Identify which cell holds the provided text, then report its (X, Y) central coordinate. 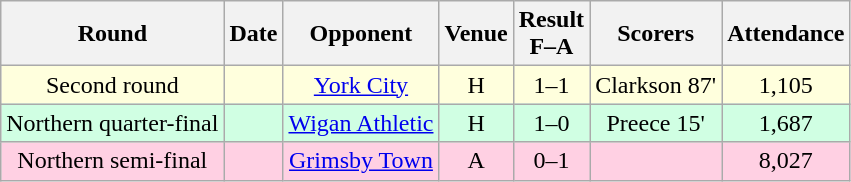
Grimsby Town (361, 161)
Round (112, 34)
Second round (112, 85)
Clarkson 87' (656, 85)
Northern semi-final (112, 161)
Scorers (656, 34)
0–1 (551, 161)
Date (254, 34)
8,027 (786, 161)
1–1 (551, 85)
Venue (476, 34)
York City (361, 85)
ResultF–A (551, 34)
1,687 (786, 123)
Attendance (786, 34)
1,105 (786, 85)
Opponent (361, 34)
A (476, 161)
Preece 15' (656, 123)
1–0 (551, 123)
Northern quarter-final (112, 123)
Wigan Athletic (361, 123)
